From the cell containing the given text, extract its center point as [x, y] coordinate. 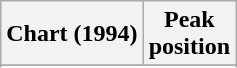
Peakposition [189, 34]
Chart (1994) [72, 34]
